Scan for the cell matching the given text and deliver its [x, y] coordinate at center. 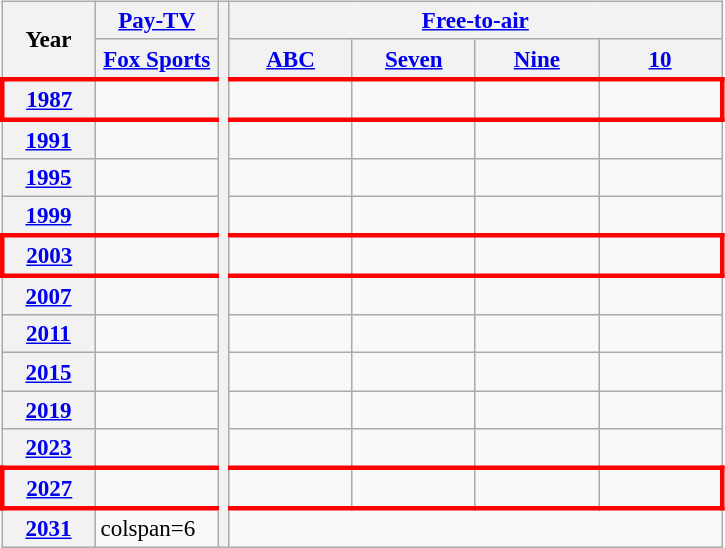
1995 [48, 178]
Pay-TV [156, 21]
ABC [290, 58]
2023 [48, 448]
Fox Sports [156, 58]
2007 [48, 296]
1999 [48, 216]
2031 [48, 528]
2019 [48, 410]
2015 [48, 372]
Year [48, 40]
2027 [48, 488]
1987 [48, 100]
2003 [48, 256]
2011 [48, 334]
10 [660, 58]
Free-to-air [476, 21]
Seven [414, 58]
1991 [48, 138]
colspan=6 [156, 528]
Nine [536, 58]
